Determine the (x, y) coordinate at the center of the cell enclosing the given text.  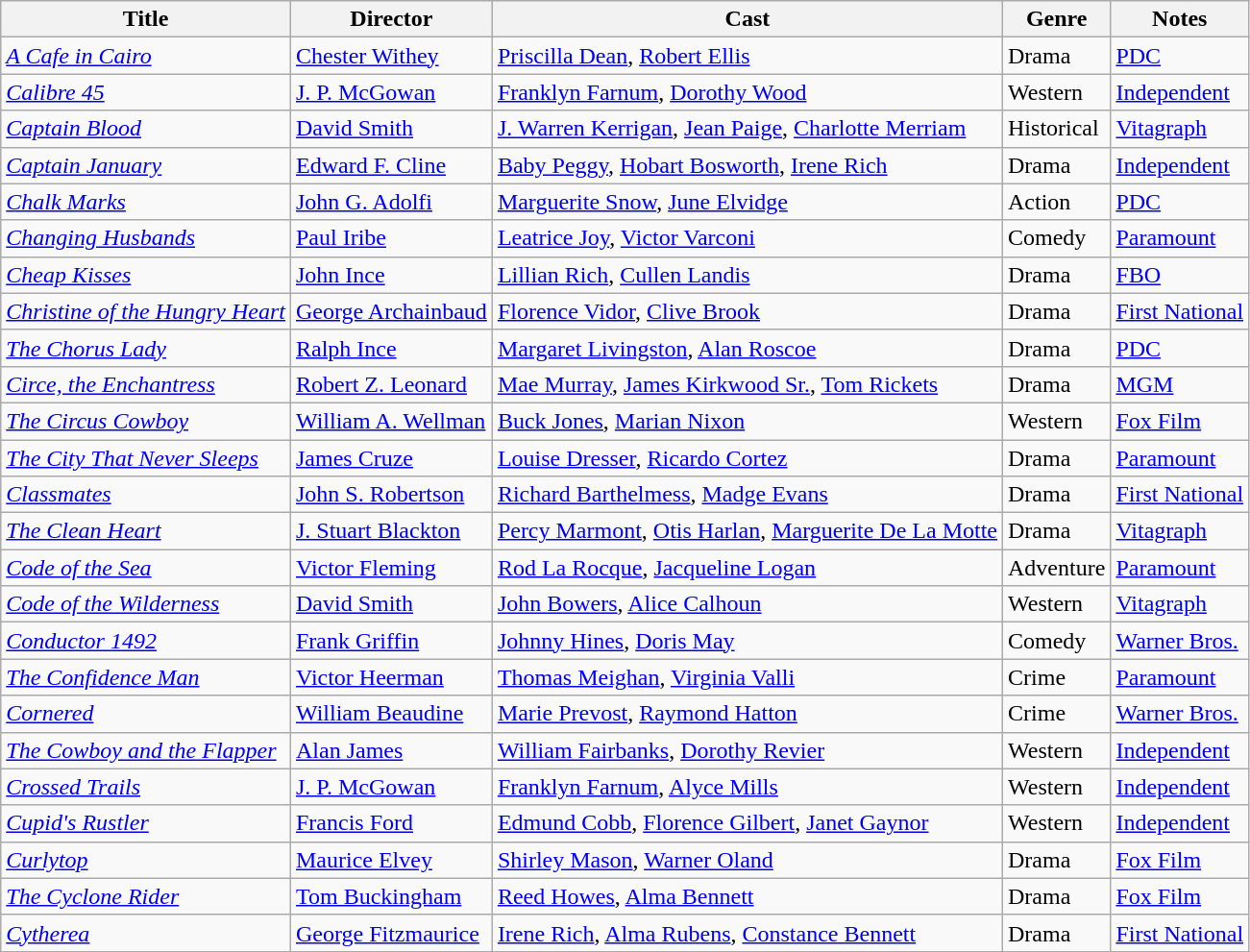
Priscilla Dean, Robert Ellis (748, 56)
The Circus Cowboy (146, 421)
Frank Griffin (391, 641)
Cast (748, 19)
James Cruze (391, 458)
Historical (1057, 129)
Lillian Rich, Cullen Landis (748, 275)
William Beaudine (391, 714)
John G. Adolfi (391, 202)
Rod La Rocque, Jacqueline Logan (748, 568)
Chalk Marks (146, 202)
William A. Wellman (391, 421)
George Archainbaud (391, 311)
J. Stuart Blackton (391, 531)
Thomas Meighan, Virginia Valli (748, 677)
Percy Marmont, Otis Harlan, Marguerite De La Motte (748, 531)
FBO (1180, 275)
Tom Buckingham (391, 896)
The Cyclone Rider (146, 896)
Marie Prevost, Raymond Hatton (748, 714)
J. Warren Kerrigan, Jean Paige, Charlotte Merriam (748, 129)
Maurice Elvey (391, 860)
Cornered (146, 714)
Cheap Kisses (146, 275)
Captain January (146, 165)
John Bowers, Alice Calhoun (748, 604)
Johnny Hines, Doris May (748, 641)
Louise Dresser, Ricardo Cortez (748, 458)
The Clean Heart (146, 531)
Shirley Mason, Warner Oland (748, 860)
Title (146, 19)
Genre (1057, 19)
A Cafe in Cairo (146, 56)
William Fairbanks, Dorothy Revier (748, 750)
Richard Barthelmess, Madge Evans (748, 495)
Alan James (391, 750)
Florence Vidor, Clive Brook (748, 311)
Victor Heerman (391, 677)
John S. Robertson (391, 495)
Edward F. Cline (391, 165)
Buck Jones, Marian Nixon (748, 421)
Robert Z. Leonard (391, 384)
Marguerite Snow, June Elvidge (748, 202)
Cytherea (146, 933)
Action (1057, 202)
Leatrice Joy, Victor Varconi (748, 238)
Mae Murray, James Kirkwood Sr., Tom Rickets (748, 384)
Adventure (1057, 568)
The Confidence Man (146, 677)
Franklyn Farnum, Alyce Mills (748, 787)
George Fitzmaurice (391, 933)
Curlytop (146, 860)
Circe, the Enchantress (146, 384)
Cupid's Rustler (146, 823)
Franklyn Farnum, Dorothy Wood (748, 92)
Code of the Wilderness (146, 604)
Conductor 1492 (146, 641)
Irene Rich, Alma Rubens, Constance Bennett (748, 933)
John Ince (391, 275)
Francis Ford (391, 823)
Director (391, 19)
Changing Husbands (146, 238)
Calibre 45 (146, 92)
The City That Never Sleeps (146, 458)
MGM (1180, 384)
Notes (1180, 19)
Edmund Cobb, Florence Gilbert, Janet Gaynor (748, 823)
Margaret Livingston, Alan Roscoe (748, 348)
Captain Blood (146, 129)
Chester Withey (391, 56)
Ralph Ince (391, 348)
Crossed Trails (146, 787)
Baby Peggy, Hobart Bosworth, Irene Rich (748, 165)
The Chorus Lady (146, 348)
Victor Fleming (391, 568)
Code of the Sea (146, 568)
Christine of the Hungry Heart (146, 311)
Reed Howes, Alma Bennett (748, 896)
Paul Iribe (391, 238)
Classmates (146, 495)
The Cowboy and the Flapper (146, 750)
